Search for the cell housing the specified text and yield its [X, Y] center coordinate. 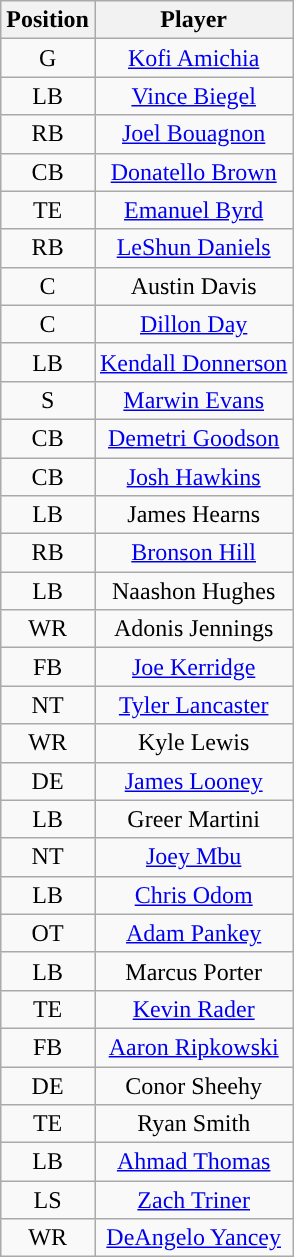
LS [48, 1200]
DeAngelo Yancey [193, 1238]
Donatello Brown [193, 172]
LeShun Daniels [193, 248]
James Looney [193, 781]
Chris Odom [193, 895]
Joe Kerridge [193, 667]
Ryan Smith [193, 1124]
Vince Biegel [193, 96]
G [48, 58]
Demetri Goodson [193, 438]
Emanuel Byrd [193, 210]
Kyle Lewis [193, 743]
Adam Pankey [193, 933]
Kevin Rader [193, 1009]
Position [48, 20]
Conor Sheehy [193, 1085]
Joel Bouagnon [193, 134]
Marcus Porter [193, 971]
Tyler Lancaster [193, 705]
Bronson Hill [193, 553]
Zach Triner [193, 1200]
Greer Martini [193, 819]
Dillon Day [193, 324]
Ahmad Thomas [193, 1162]
S [48, 400]
Josh Hawkins [193, 477]
Aaron Ripkowski [193, 1047]
Adonis Jennings [193, 629]
Joey Mbu [193, 857]
James Hearns [193, 515]
Kofi Amichia [193, 58]
Austin Davis [193, 286]
Kendall Donnerson [193, 362]
OT [48, 933]
Marwin Evans [193, 400]
Naashon Hughes [193, 591]
Player [193, 20]
